For the text-containing cell, return its midpoint in (x, y) coordinate format. 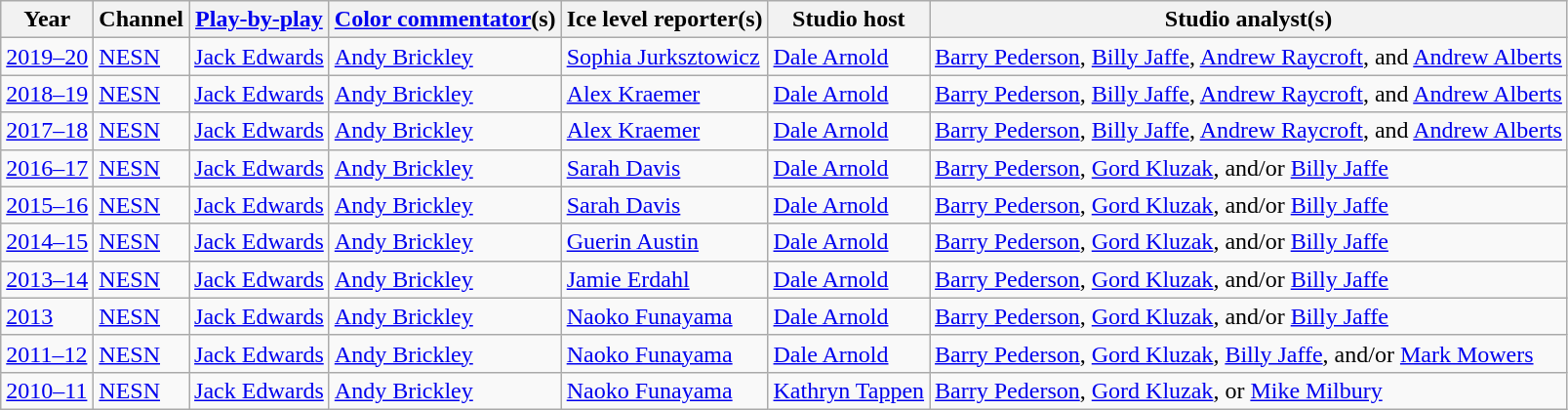
Studio analyst(s) (1249, 20)
2014–15 (47, 242)
Play-by-play (260, 20)
2013 (47, 316)
Kathryn Tappen (849, 390)
Jamie Erdahl (664, 279)
2017–18 (47, 131)
Studio host (849, 20)
Channel (141, 20)
Barry Pederson, Gord Kluzak, or Mike Milbury (1249, 390)
2010–11 (47, 390)
Sophia Jurksztowicz (664, 57)
Guerin Austin (664, 242)
Year (47, 20)
2019–20 (47, 57)
2013–14 (47, 279)
2011–12 (47, 353)
Barry Pederson, Gord Kluzak, Billy Jaffe, and/or Mark Mowers (1249, 353)
2018–19 (47, 94)
2015–16 (47, 205)
Color commentator(s) (445, 20)
2016–17 (47, 168)
Ice level reporter(s) (664, 20)
